Return [X, Y] of the center of cell containing provided text 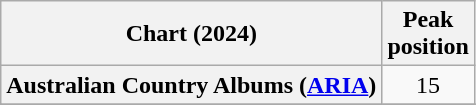
Peakposition [428, 34]
15 [428, 85]
Chart (2024) [192, 34]
Australian Country Albums (ARIA) [192, 85]
